Pinpoint the cell where the given text exists, returning its (x, y) midpoint coordinate. 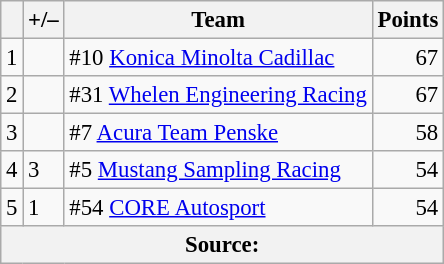
#10 Konica Minolta Cadillac (218, 58)
2 (12, 95)
5 (12, 208)
#54 CORE Autosport (218, 208)
Source: (222, 245)
Points (408, 20)
58 (408, 133)
#31 Whelen Engineering Racing (218, 95)
4 (12, 170)
+/– (44, 20)
#5 Mustang Sampling Racing (218, 170)
#7 Acura Team Penske (218, 133)
Team (218, 20)
